For the text-containing cell, return its midpoint in [X, Y] coordinate format. 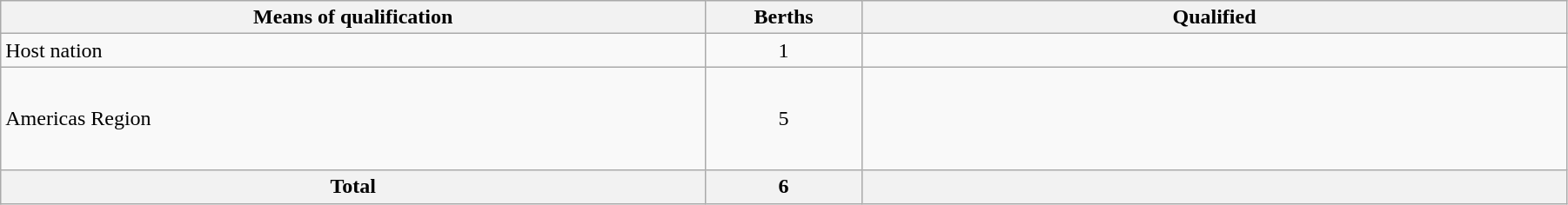
Americas Region [353, 118]
Qualified [1215, 17]
5 [784, 118]
Host nation [353, 50]
Means of qualification [353, 17]
1 [784, 50]
Total [353, 187]
6 [784, 187]
Berths [784, 17]
